Return (X, Y) of the center of cell containing provided text 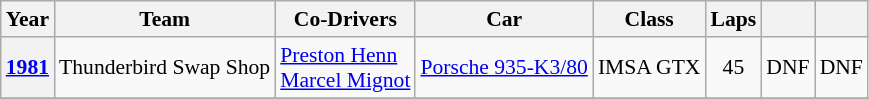
Co-Drivers (345, 19)
Thunderbird Swap Shop (164, 68)
Car (504, 19)
45 (734, 68)
Team (164, 19)
1981 (28, 68)
Preston Henn Marcel Mignot (345, 68)
IMSA GTX (650, 68)
Class (650, 19)
Laps (734, 19)
Year (28, 19)
Porsche 935-K3/80 (504, 68)
